Return the [x, y] coordinate for the center point of the cell that contains the specified text.  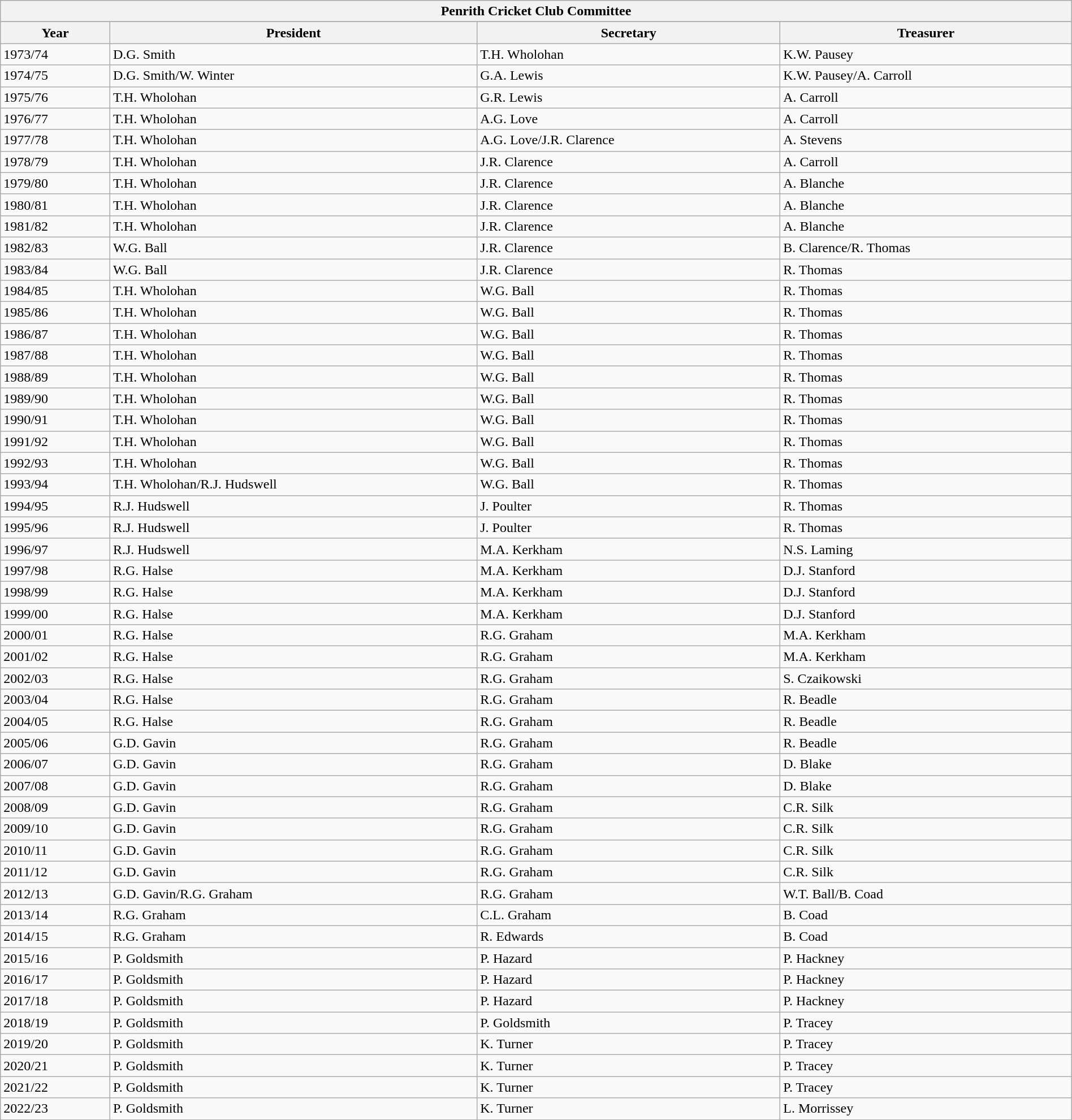
1997/98 [55, 570]
W.T. Ball/B. Coad [926, 893]
K.W. Pausey/A. Carroll [926, 76]
N.S. Laming [926, 549]
1991/92 [55, 442]
R. Edwards [629, 936]
Year [55, 33]
2013/14 [55, 915]
2015/16 [55, 958]
2004/05 [55, 721]
G.A. Lewis [629, 76]
Secretary [629, 33]
1999/00 [55, 613]
2010/11 [55, 850]
A.G. Love [629, 119]
2017/18 [55, 1001]
2009/10 [55, 829]
1975/76 [55, 97]
G.D. Gavin/R.G. Graham [293, 893]
1987/88 [55, 356]
2022/23 [55, 1109]
B. Clarence/R. Thomas [926, 248]
A. Stevens [926, 140]
1983/84 [55, 270]
D.G. Smith/W. Winter [293, 76]
2001/02 [55, 657]
K.W. Pausey [926, 54]
2008/09 [55, 807]
2014/15 [55, 936]
2021/22 [55, 1087]
1984/85 [55, 291]
G.R. Lewis [629, 97]
S. Czaikowski [926, 678]
2012/13 [55, 893]
1996/97 [55, 549]
1995/96 [55, 527]
1974/75 [55, 76]
1988/89 [55, 377]
1998/99 [55, 592]
L. Morrissey [926, 1109]
2019/20 [55, 1044]
1973/74 [55, 54]
2016/17 [55, 980]
1982/83 [55, 248]
2020/21 [55, 1066]
2002/03 [55, 678]
A.G. Love/J.R. Clarence [629, 140]
1979/80 [55, 183]
President [293, 33]
1993/94 [55, 485]
1994/95 [55, 506]
1985/86 [55, 313]
1976/77 [55, 119]
Treasurer [926, 33]
1977/78 [55, 140]
D.G. Smith [293, 54]
2018/19 [55, 1023]
Penrith Cricket Club Committee [536, 11]
2000/01 [55, 635]
1978/79 [55, 162]
1990/91 [55, 420]
1986/87 [55, 334]
2006/07 [55, 764]
1981/82 [55, 226]
2007/08 [55, 786]
2011/12 [55, 872]
T.H. Wholohan/R.J. Hudswell [293, 485]
2005/06 [55, 743]
1992/93 [55, 463]
1980/81 [55, 205]
C.L. Graham [629, 915]
2003/04 [55, 700]
1989/90 [55, 399]
